Provide the (X, Y) coordinate of the cell's center where the given text is located.  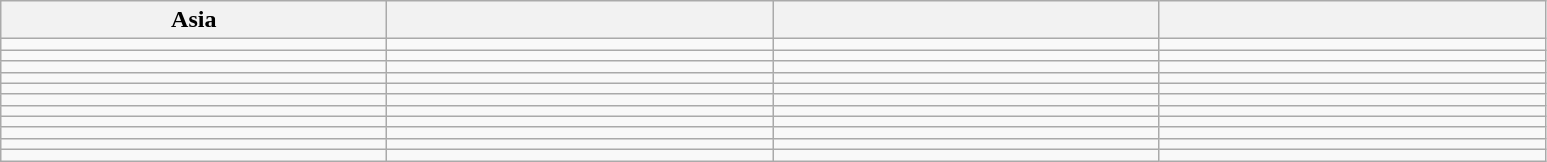
Asia (194, 20)
